Detect which cell encompasses the target text, then output its [x, y] center coordinate. 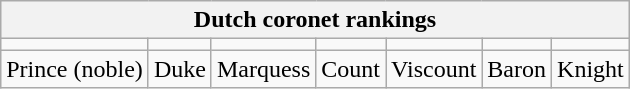
Viscount [434, 69]
Knight [591, 69]
Duke [180, 69]
Prince (noble) [75, 69]
Count [351, 69]
Baron [517, 69]
Marquess [263, 69]
Dutch coronet rankings [316, 20]
